Scan for the cell matching the given text and deliver its (X, Y) coordinate at center. 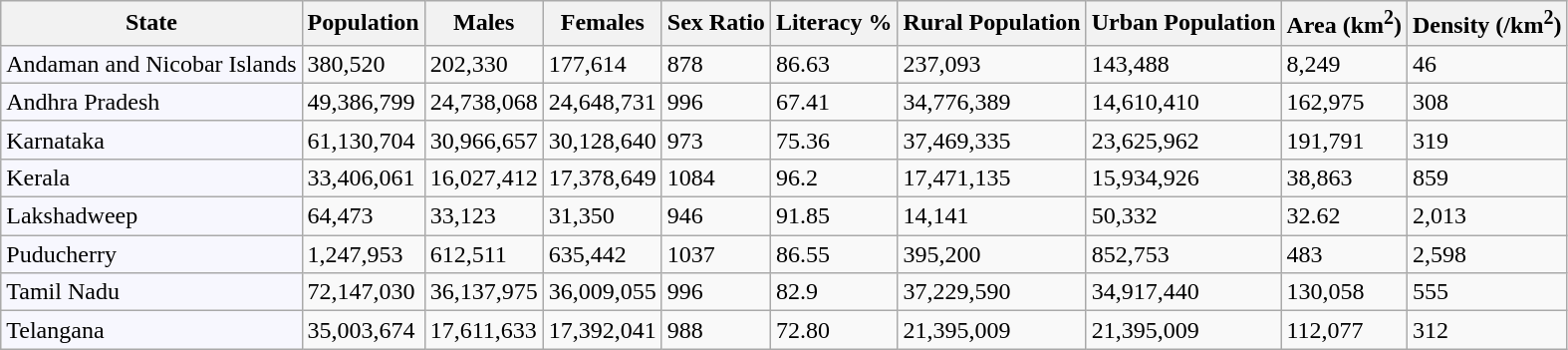
14,141 (992, 216)
202,330 (484, 64)
946 (715, 216)
50,332 (1183, 216)
34,917,440 (1183, 292)
Females (602, 24)
162,975 (1345, 102)
483 (1345, 254)
2,013 (1487, 216)
988 (715, 330)
308 (1487, 102)
32.62 (1345, 216)
Sex Ratio (715, 24)
75.36 (834, 140)
33,123 (484, 216)
2,598 (1487, 254)
46 (1487, 64)
380,520 (363, 64)
191,791 (1345, 140)
91.85 (834, 216)
33,406,061 (363, 177)
96.2 (834, 177)
64,473 (363, 216)
72,147,030 (363, 292)
14,610,410 (1183, 102)
34,776,389 (992, 102)
35,003,674 (363, 330)
24,738,068 (484, 102)
17,611,633 (484, 330)
973 (715, 140)
24,648,731 (602, 102)
37,469,335 (992, 140)
Urban Population (1183, 24)
Andaman and Nicobar Islands (151, 64)
Puducherry (151, 254)
Karnataka (151, 140)
38,863 (1345, 177)
Area (km2) (1345, 24)
Kerala (151, 177)
Population (363, 24)
1037 (715, 254)
1084 (715, 177)
395,200 (992, 254)
859 (1487, 177)
Tamil Nadu (151, 292)
130,058 (1345, 292)
1,247,953 (363, 254)
Rural Population (992, 24)
237,093 (992, 64)
Density (/km2) (1487, 24)
17,392,041 (602, 330)
30,966,657 (484, 140)
30,128,640 (602, 140)
112,077 (1345, 330)
312 (1487, 330)
49,386,799 (363, 102)
State (151, 24)
635,442 (602, 254)
17,471,135 (992, 177)
86.55 (834, 254)
86.63 (834, 64)
Literacy % (834, 24)
36,009,055 (602, 292)
31,350 (602, 216)
Lakshadweep (151, 216)
23,625,962 (1183, 140)
15,934,926 (1183, 177)
61,130,704 (363, 140)
177,614 (602, 64)
37,229,590 (992, 292)
16,027,412 (484, 177)
72.80 (834, 330)
555 (1487, 292)
319 (1487, 140)
36,137,975 (484, 292)
Andhra Pradesh (151, 102)
Males (484, 24)
82.9 (834, 292)
852,753 (1183, 254)
67.41 (834, 102)
612,511 (484, 254)
143,488 (1183, 64)
878 (715, 64)
Telangana (151, 330)
17,378,649 (602, 177)
8,249 (1345, 64)
